Search for the cell housing the specified text and yield its [x, y] center coordinate. 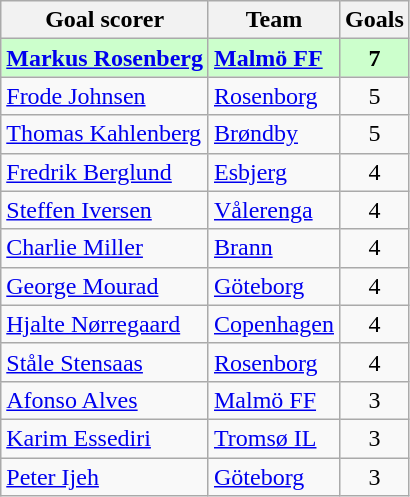
Brøndby [274, 134]
Team [274, 20]
Hjalte Nørregaard [105, 324]
Brann [274, 248]
George Mourad [105, 286]
Goal scorer [105, 20]
Goals [375, 20]
Ståle Stensaas [105, 362]
Charlie Miller [105, 248]
Thomas Kahlenberg [105, 134]
Fredrik Berglund [105, 172]
7 [375, 58]
Karim Essediri [105, 438]
Steffen Iversen [105, 210]
Peter Ijeh [105, 477]
Frode Johnsen [105, 96]
Vålerenga [274, 210]
Esbjerg [274, 172]
Copenhagen [274, 324]
Markus Rosenberg [105, 58]
Tromsø IL [274, 438]
Afonso Alves [105, 400]
